Detect which cell encompasses the target text, then output its (x, y) center coordinate. 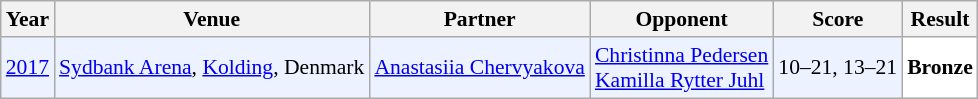
Anastasiia Chervyakova (480, 68)
10–21, 13–21 (838, 68)
Score (838, 19)
Opponent (682, 19)
Christinna Pedersen Kamilla Rytter Juhl (682, 68)
2017 (28, 68)
Sydbank Arena, Kolding, Denmark (212, 68)
Result (940, 19)
Venue (212, 19)
Year (28, 19)
Partner (480, 19)
Bronze (940, 68)
